From the cell containing the given text, extract its center point as [x, y] coordinate. 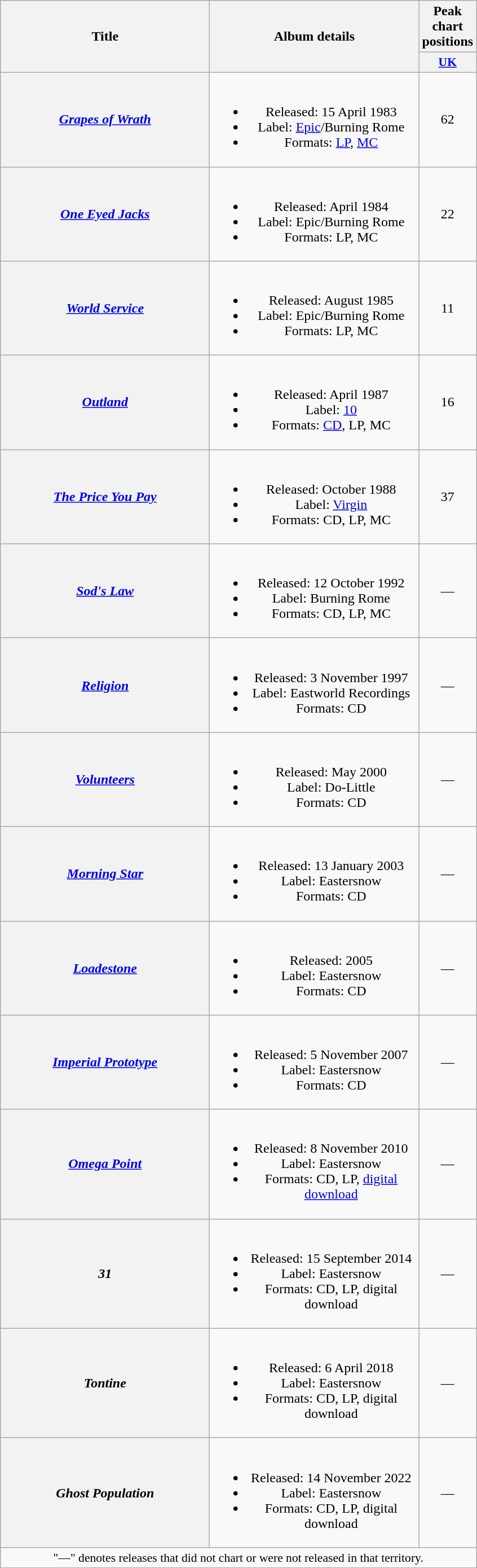
Peak chart positions [448, 27]
Loadestone [105, 968]
Released: April 1987Label: 10Formats: CD, LP, MC [315, 403]
Outland [105, 403]
World Service [105, 308]
Released: August 1985Label: Epic/Burning RomeFormats: LP, MC [315, 308]
16 [448, 403]
Released: 2005Label: EastersnowFormats: CD [315, 968]
UK [448, 63]
62 [448, 120]
Ghost Population [105, 1492]
Released: 14 November 2022Label: EastersnowFormats: CD, LP, digital download [315, 1492]
Omega Point [105, 1164]
Album details [315, 37]
Released: May 2000Label: Do-LittleFormats: CD [315, 780]
Released: 15 April 1983Label: Epic/Burning RomeFormats: LP, MC [315, 120]
Released: April 1984Label: Epic/Burning RomeFormats: LP, MC [315, 214]
31 [105, 1273]
37 [448, 497]
Sod's Law [105, 591]
Volunteers [105, 780]
11 [448, 308]
Imperial Prototype [105, 1062]
Released: 12 October 1992Label: Burning RomeFormats: CD, LP, MC [315, 591]
The Price You Pay [105, 497]
22 [448, 214]
Title [105, 37]
Released: 6 April 2018Label: EastersnowFormats: CD, LP, digital download [315, 1383]
Released: 8 November 2010Label: EastersnowFormats: CD, LP, digital download [315, 1164]
Released: 15 September 2014Label: EastersnowFormats: CD, LP, digital download [315, 1273]
Released: 3 November 1997Label: Eastworld RecordingsFormats: CD [315, 685]
Tontine [105, 1383]
Morning Star [105, 873]
Released: 13 January 2003Label: EastersnowFormats: CD [315, 873]
"—" denotes releases that did not chart or were not released in that territory. [238, 1557]
Released: 5 November 2007Label: EastersnowFormats: CD [315, 1062]
Grapes of Wrath [105, 120]
Released: October 1988Label: VirginFormats: CD, LP, MC [315, 497]
Religion [105, 685]
One Eyed Jacks [105, 214]
